Output the [X, Y] coordinate of the center of the cell containing the given text.  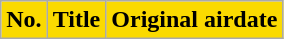
Title [76, 20]
No. [24, 20]
Original airdate [194, 20]
